Output the (X, Y) coordinate of the center of the cell containing the given text.  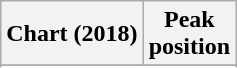
Peakposition (189, 34)
Chart (2018) (72, 34)
